Extract the [X, Y] coordinate from the center of the cell holding the provided text.  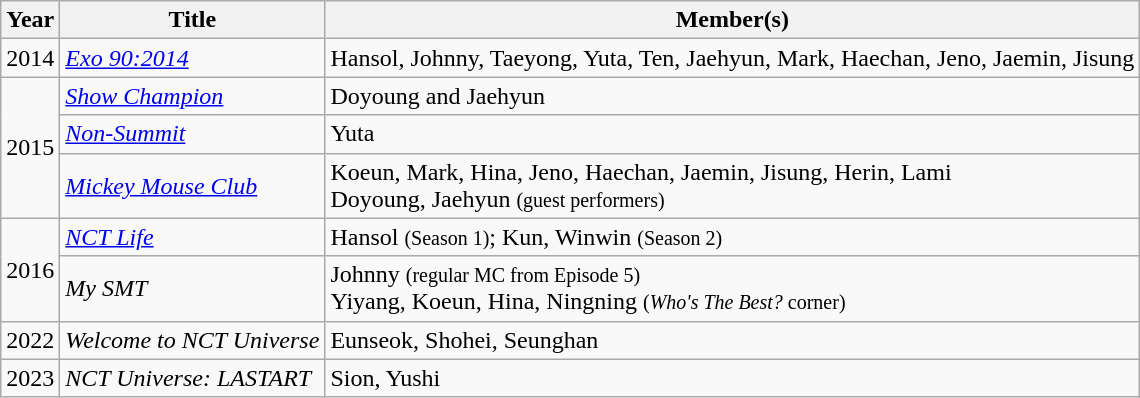
2022 [30, 340]
NCT Life [192, 237]
Johnny (regular MC from Episode 5) Yiyang, Koeun, Hina, Ningning (Who's The Best? corner) [732, 288]
Eunseok, Shohei, Seunghan [732, 340]
Non-Summit [192, 134]
Member(s) [732, 20]
NCT Universe: LASTART [192, 378]
My SMT [192, 288]
2015 [30, 148]
Welcome to NCT Universe [192, 340]
Title [192, 20]
Exo 90:2014 [192, 58]
Show Champion [192, 96]
Yuta [732, 134]
Doyoung and Jaehyun [732, 96]
Mickey Mouse Club [192, 186]
2014 [30, 58]
Koeun, Mark, Hina, Jeno, Haechan, Jaemin, Jisung, Herin, Lami Doyoung, Jaehyun (guest performers) [732, 186]
2023 [30, 378]
Hansol (Season 1); Kun, Winwin (Season 2) [732, 237]
Year [30, 20]
Hansol, Johnny, Taeyong, Yuta, Ten, Jaehyun, Mark, Haechan, Jeno, Jaemin, Jisung [732, 58]
2016 [30, 270]
Sion, Yushi [732, 378]
